Scan for the cell matching the given text and deliver its (X, Y) coordinate at center. 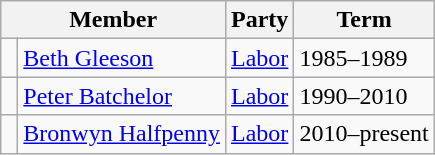
Bronwyn Halfpenny (122, 134)
Term (364, 20)
1990–2010 (364, 96)
Beth Gleeson (122, 58)
Member (114, 20)
Peter Batchelor (122, 96)
1985–1989 (364, 58)
2010–present (364, 134)
Party (260, 20)
